For the text-containing cell, return its midpoint in [x, y] coordinate format. 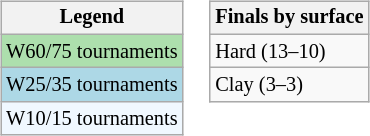
Hard (13–10) [289, 51]
Clay (3–3) [289, 85]
W25/35 tournaments [92, 85]
W10/15 tournaments [92, 119]
Finals by surface [289, 18]
W60/75 tournaments [92, 51]
Legend [92, 18]
